Extract the [X, Y] coordinate from the center of the cell holding the provided text.  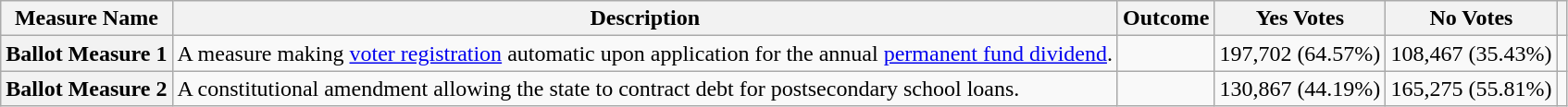
Measure Name [87, 18]
Outcome [1165, 18]
130,867 (44.19%) [1300, 89]
197,702 (64.57%) [1300, 53]
Yes Votes [1300, 18]
Description [644, 18]
No Votes [1472, 18]
A constitutional amendment allowing the state to contract debt for postsecondary school loans. [644, 89]
Ballot Measure 2 [87, 89]
Ballot Measure 1 [87, 53]
108,467 (35.43%) [1472, 53]
165,275 (55.81%) [1472, 89]
A measure making voter registration automatic upon application for the annual permanent fund dividend. [644, 53]
